Find where the given text appears and provide that cell's center as (X, Y) coordinate. 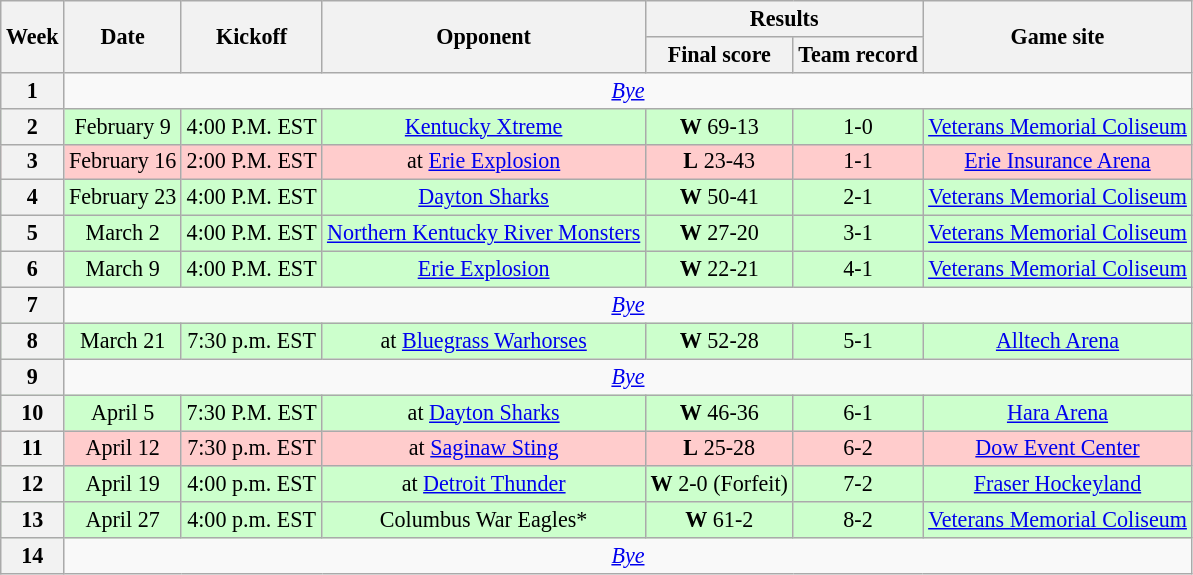
Hara Arena (1058, 412)
at Detroit Thunder (484, 484)
2:00 P.M. EST (251, 162)
12 (32, 484)
4 (32, 198)
W 27-20 (719, 233)
W 22-21 (719, 269)
1-0 (858, 126)
Game site (1058, 36)
Erie Insurance Arena (1058, 162)
11 (32, 448)
1 (32, 90)
Alltech Arena (1058, 341)
L 23-43 (719, 162)
W 52-28 (719, 341)
Kentucky Xtreme (484, 126)
6 (32, 269)
at Bluegrass Warhorses (484, 341)
14 (32, 556)
W 46-36 (719, 412)
1-1 (858, 162)
5 (32, 233)
March 2 (123, 233)
13 (32, 520)
Dow Event Center (1058, 448)
2 (32, 126)
5-1 (858, 341)
Date (123, 36)
W 2-0 (Forfeit) (719, 484)
Northern Kentucky River Monsters (484, 233)
Final score (719, 54)
March 21 (123, 341)
Erie Explosion (484, 269)
W 69-13 (719, 126)
Opponent (484, 36)
February 9 (123, 126)
6-2 (858, 448)
Kickoff (251, 36)
Team record (858, 54)
10 (32, 412)
3 (32, 162)
Fraser Hockeyland (1058, 484)
W 50-41 (719, 198)
7-2 (858, 484)
W 61-2 (719, 520)
Dayton Sharks (484, 198)
L 25-28 (719, 448)
8 (32, 341)
8-2 (858, 520)
at Dayton Sharks (484, 412)
at Erie Explosion (484, 162)
7 (32, 305)
2-1 (858, 198)
March 9 (123, 269)
April 19 (123, 484)
7:30 P.M. EST (251, 412)
April 12 (123, 448)
4-1 (858, 269)
Week (32, 36)
6-1 (858, 412)
April 5 (123, 412)
Columbus War Eagles* (484, 520)
April 27 (123, 520)
at Saginaw Sting (484, 448)
9 (32, 377)
February 16 (123, 162)
February 23 (123, 198)
Results (784, 18)
3-1 (858, 233)
